Identify which cell holds the provided text, then report its (X, Y) central coordinate. 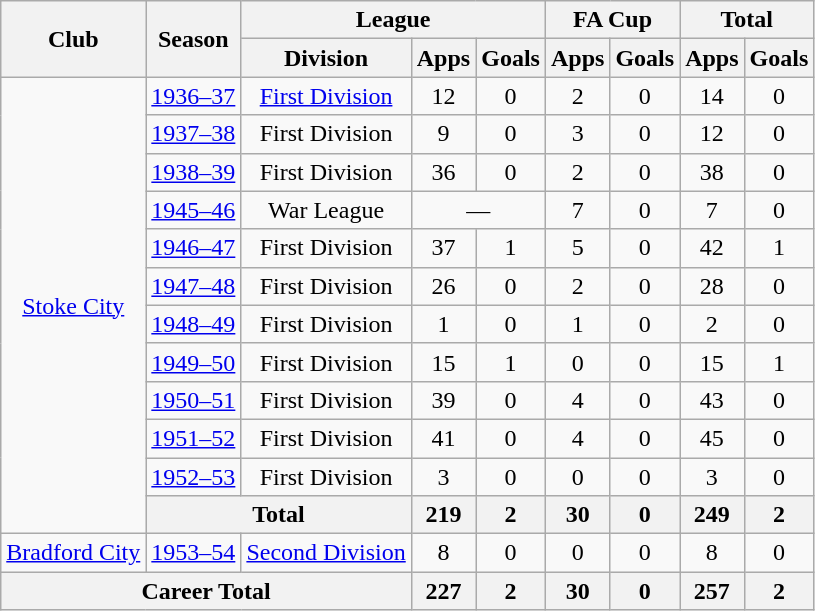
39 (443, 400)
1952–53 (194, 477)
42 (712, 248)
Stoke City (74, 306)
37 (443, 248)
1953–54 (194, 553)
Division (326, 58)
1936–37 (194, 96)
257 (712, 591)
Second Division (326, 553)
Career Total (206, 591)
1951–52 (194, 438)
Season (194, 39)
FA Cup (612, 20)
1949–50 (194, 362)
227 (443, 591)
— (478, 210)
1945–46 (194, 210)
War League (326, 210)
38 (712, 172)
26 (443, 286)
5 (577, 248)
1938–39 (194, 172)
1937–38 (194, 134)
League (394, 20)
14 (712, 96)
Bradford City (74, 553)
1947–48 (194, 286)
249 (712, 515)
41 (443, 438)
1946–47 (194, 248)
1950–51 (194, 400)
28 (712, 286)
9 (443, 134)
219 (443, 515)
43 (712, 400)
1948–49 (194, 324)
Club (74, 39)
45 (712, 438)
36 (443, 172)
